Extract the [x, y] coordinate from the center of the cell holding the provided text.  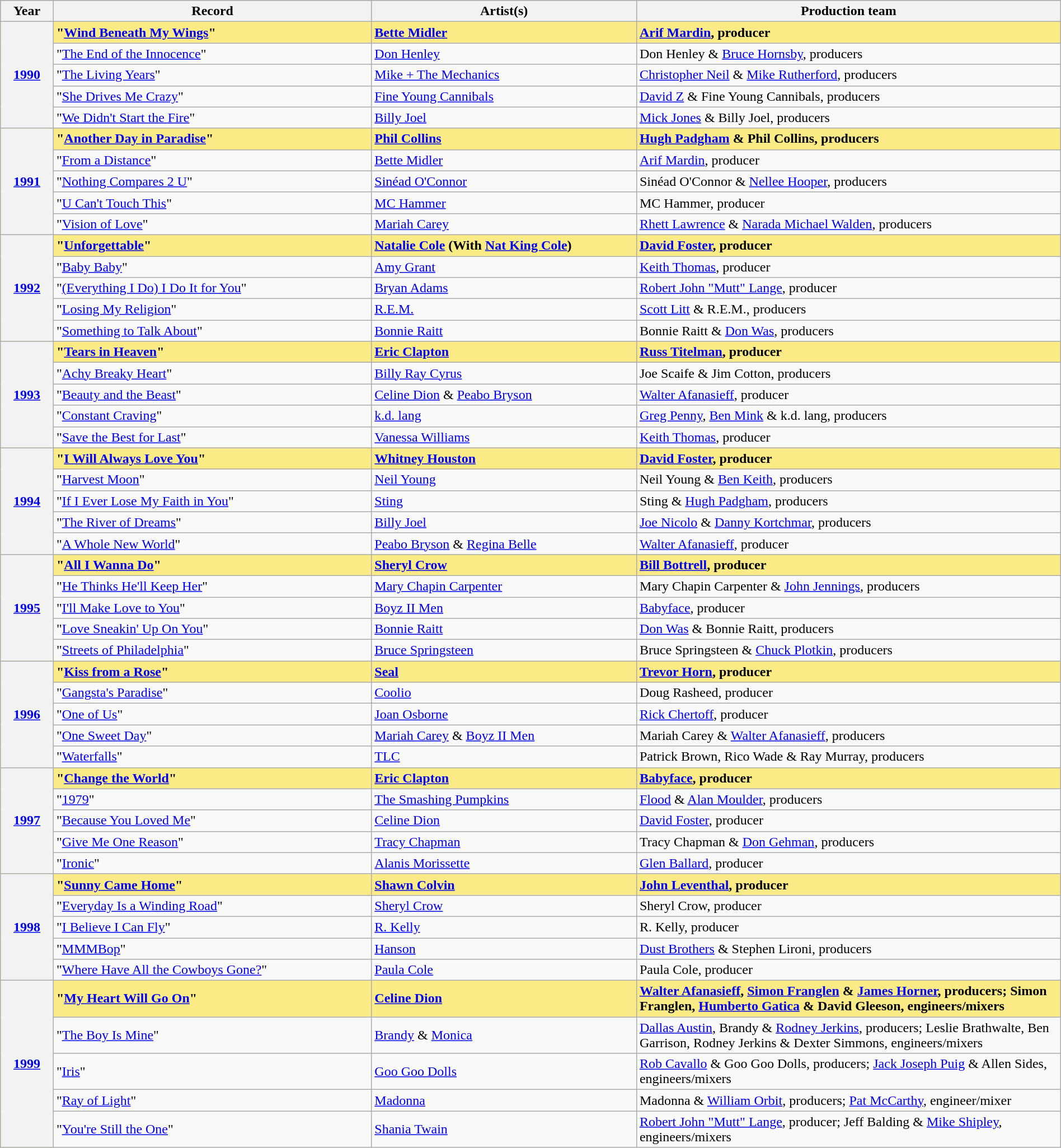
Dallas Austin, Brandy & Rodney Jerkins, producers; Leslie Brathwalte, Ben Garrison, Rodney Jerkins & Dexter Simmons, engineers/mixers [848, 1035]
Bruce Springsteen [504, 650]
"My Heart Will Go On" [212, 999]
Seal [504, 672]
Joe Scaife & Jim Cotton, producers [848, 373]
Tracy Chapman [504, 842]
Fine Young Cannibals [504, 96]
Whitney Houston [504, 458]
Walter Afanasieff, Simon Franglen & James Horner, producers; Simon Franglen, Humberto Gatica & David Gleeson, engineers/mixers [848, 999]
"MMMBop" [212, 949]
Mariah Carey & Boyz II Men [504, 735]
1990 [27, 75]
1993 [27, 395]
Hugh Padgham & Phil Collins, producers [848, 139]
"Wind Beneath My Wings" [212, 32]
Amy Grant [504, 267]
Record [212, 11]
Doug Rasheed, producer [848, 693]
Sinéad O'Connor & Nellee Hooper, producers [848, 181]
Rhett Lawrence & Narada Michael Walden, producers [848, 224]
Patrick Brown, Rico Wade & Ray Murray, producers [848, 757]
Paula Cole [504, 970]
"U Can't Touch This" [212, 203]
"One of Us" [212, 714]
Sheryl Crow, producer [848, 906]
Coolio [504, 693]
Shania Twain [504, 1130]
Flood & Alan Moulder, producers [848, 799]
Boyz II Men [504, 607]
Rob Cavallo & Goo Goo Dolls, producers; Jack Joseph Puig & Allen Sides, engineers/mixers [848, 1071]
"Because You Loved Me" [212, 821]
Alanis Morissette [504, 863]
"Give Me One Reason" [212, 842]
Peabo Bryson & Regina Belle [504, 543]
TLC [504, 757]
"If I Ever Lose My Faith in You" [212, 501]
Glen Ballard, producer [848, 863]
1996 [27, 714]
Trevor Horn, producer [848, 672]
"She Drives Me Crazy" [212, 96]
Mary Chapin Carpenter [504, 586]
"I Believe I Can Fly" [212, 927]
Bryan Adams [504, 288]
"I'll Make Love to You" [212, 607]
"The Living Years" [212, 75]
Robert John "Mutt" Lange, producer; Jeff Balding & Mike Shipley, engineers/mixers [848, 1130]
"Constant Craving" [212, 416]
Madonna [504, 1100]
"The Boy Is Mine" [212, 1035]
Christopher Neil & Mike Rutherford, producers [848, 75]
1994 [27, 501]
Bruce Springsteen & Chuck Plotkin, producers [848, 650]
Paula Cole, producer [848, 970]
"Something to Talk About" [212, 331]
Don Was & Bonnie Raitt, producers [848, 629]
"I Will Always Love You" [212, 458]
"Save the Best for Last" [212, 437]
Celine Dion & Peabo Bryson [504, 395]
Joe Nicolo & Danny Kortchmar, producers [848, 522]
Artist(s) [504, 11]
Scott Litt & R.E.M., producers [848, 310]
"Iris" [212, 1071]
Greg Penny, Ben Mink & k.d. lang, producers [848, 416]
"We Didn't Start the Fire" [212, 118]
"Ironic" [212, 863]
John Leventhal, producer [848, 884]
k.d. lang [504, 416]
Vanessa Williams [504, 437]
"Tears in Heaven" [212, 352]
Mick Jones & Billy Joel, producers [848, 118]
Rick Chertoff, producer [848, 714]
"Achy Breaky Heart" [212, 373]
"A Whole New World" [212, 543]
Bonnie Raitt & Don Was, producers [848, 331]
Tracy Chapman & Don Gehman, producers [848, 842]
"He Thinks He'll Keep Her" [212, 586]
Madonna & William Orbit, producers; Pat McCarthy, engineer/mixer [848, 1100]
"Losing My Religion" [212, 310]
Billy Ray Cyrus [504, 373]
1995 [27, 607]
Don Henley [504, 54]
"Kiss from a Rose" [212, 672]
Don Henley & Bruce Hornsby, producers [848, 54]
1991 [27, 181]
R. Kelly, producer [848, 927]
"Harvest Moon" [212, 480]
Dust Brothers & Stephen Lironi, producers [848, 949]
Phil Collins [504, 139]
Production team [848, 11]
"The End of the Innocence" [212, 54]
"You're Still the One" [212, 1130]
"From a Distance" [212, 160]
"Vision of Love" [212, 224]
Mike + The Mechanics [504, 75]
Russ Titelman, producer [848, 352]
"Another Day in Paradise" [212, 139]
Mary Chapin Carpenter & John Jennings, producers [848, 586]
Goo Goo Dolls [504, 1071]
Neil Young & Ben Keith, producers [848, 480]
"Change the World" [212, 778]
"One Sweet Day" [212, 735]
"Unforgettable" [212, 245]
David Z & Fine Young Cannibals, producers [848, 96]
MC Hammer [504, 203]
Hanson [504, 949]
MC Hammer, producer [848, 203]
Neil Young [504, 480]
1999 [27, 1064]
Sinéad O'Connor [504, 181]
"Waterfalls" [212, 757]
Natalie Cole (With Nat King Cole) [504, 245]
"Ray of Light" [212, 1100]
Brandy & Monica [504, 1035]
Shawn Colvin [504, 884]
Sting [504, 501]
"The River of Dreams" [212, 522]
Mariah Carey & Walter Afanasieff, producers [848, 735]
Year [27, 11]
"Everyday Is a Winding Road" [212, 906]
"Nothing Compares 2 U" [212, 181]
1997 [27, 821]
Sting & Hugh Padgham, producers [848, 501]
"Gangsta's Paradise" [212, 693]
"(Everything I Do) I Do It for You" [212, 288]
Mariah Carey [504, 224]
"Baby Baby" [212, 267]
R. Kelly [504, 927]
"1979" [212, 799]
"Beauty and the Beast" [212, 395]
Joan Osborne [504, 714]
Bill Bottrell, producer [848, 565]
1998 [27, 927]
"Streets of Philadelphia" [212, 650]
The Smashing Pumpkins [504, 799]
"All I Wanna Do" [212, 565]
1992 [27, 288]
"Love Sneakin' Up On You" [212, 629]
R.E.M. [504, 310]
"Where Have All the Cowboys Gone?" [212, 970]
"Sunny Came Home" [212, 884]
Robert John "Mutt" Lange, producer [848, 288]
